From the cell containing the given text, extract its center point as (X, Y) coordinate. 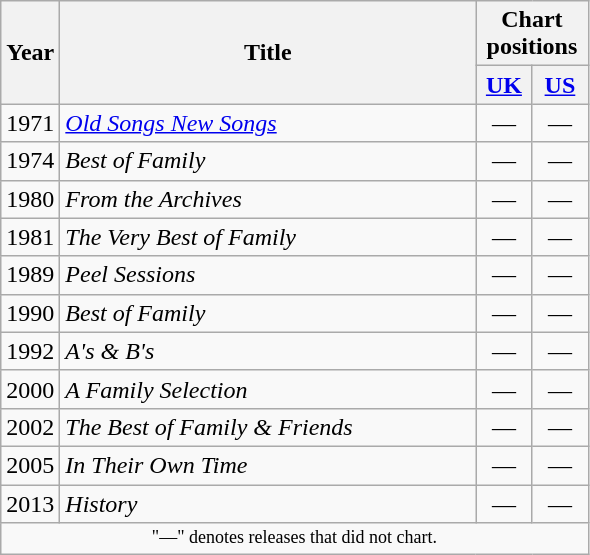
1989 (30, 275)
2002 (30, 427)
Year (30, 52)
History (268, 503)
1980 (30, 199)
The Very Best of Family (268, 237)
Title (268, 52)
Peel Sessions (268, 275)
From the Archives (268, 199)
2013 (30, 503)
UK (504, 85)
1971 (30, 123)
1992 (30, 351)
Chart positions (532, 34)
"—" denotes releases that did not chart. (294, 538)
US (560, 85)
A's & B's (268, 351)
1981 (30, 237)
In Their Own Time (268, 465)
1974 (30, 161)
Old Songs New Songs (268, 123)
The Best of Family & Friends (268, 427)
2005 (30, 465)
2000 (30, 389)
1990 (30, 313)
A Family Selection (268, 389)
